Detect which cell encompasses the target text, then output its (x, y) center coordinate. 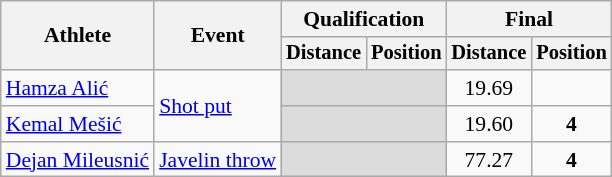
Final (528, 19)
19.60 (488, 124)
Kemal Mešić (78, 124)
Qualification (364, 19)
4 (571, 124)
Hamza Alić (78, 88)
Event (218, 36)
19.69 (488, 88)
Athlete (78, 36)
Shot put (218, 106)
